Output the (x, y) coordinate of the center of the cell containing the given text.  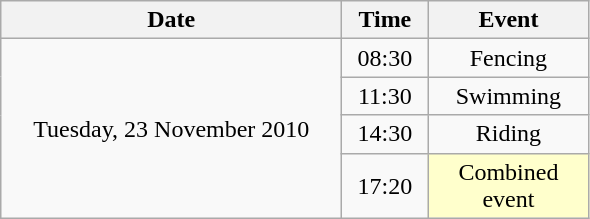
Swimming (508, 96)
17:20 (385, 186)
Tuesday, 23 November 2010 (172, 128)
Time (385, 20)
Date (172, 20)
11:30 (385, 96)
14:30 (385, 134)
08:30 (385, 58)
Event (508, 20)
Fencing (508, 58)
Riding (508, 134)
Combined event (508, 186)
